Output the [X, Y] coordinate of the center of the cell containing the given text.  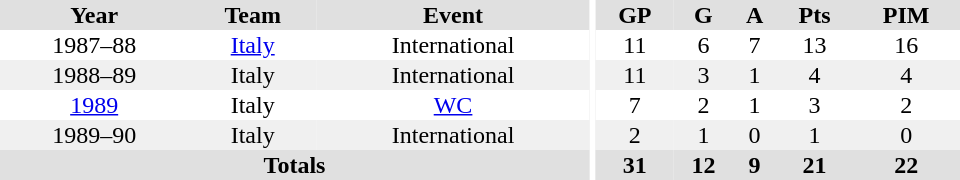
22 [906, 165]
Team [252, 15]
31 [636, 165]
12 [703, 165]
G [703, 15]
GP [636, 15]
6 [703, 45]
1988–89 [94, 75]
1987–88 [94, 45]
1989 [94, 105]
13 [815, 45]
Event [453, 15]
16 [906, 45]
PIM [906, 15]
Totals [294, 165]
9 [755, 165]
21 [815, 165]
1989–90 [94, 135]
Pts [815, 15]
WC [453, 105]
A [755, 15]
Year [94, 15]
